Extract the [X, Y] coordinate from the center of the cell holding the provided text.  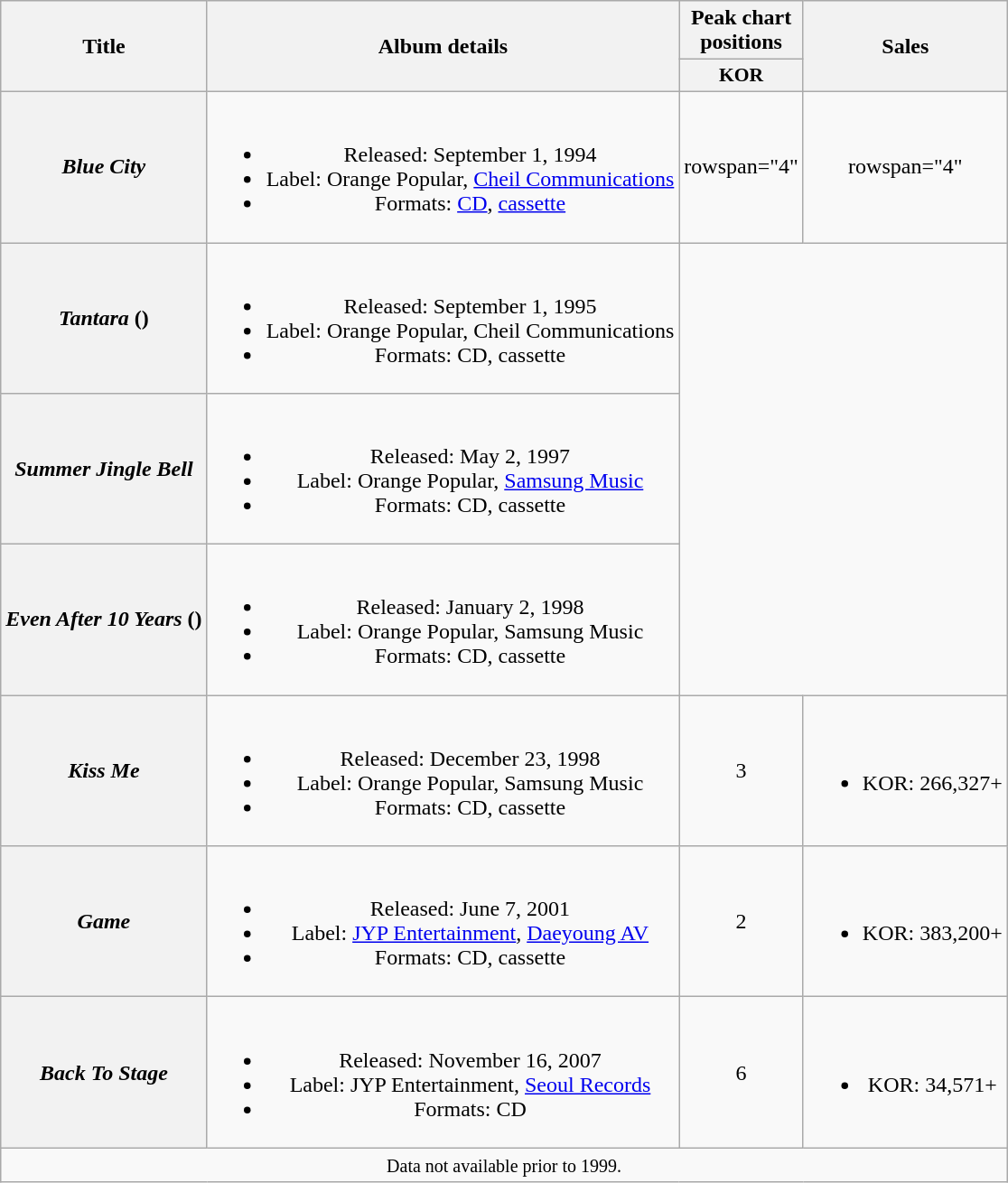
Blue City [104, 166]
Tantara () [104, 318]
2 [742, 921]
Kiss Me [104, 771]
Even After 10 Years () [104, 619]
Summer Jingle Bell [104, 470]
Released: June 7, 2001Label: JYP Entertainment, Daeyoung AVFormats: CD, cassette [443, 921]
Released: December 23, 1998Label: Orange Popular, Samsung MusicFormats: CD, cassette [443, 771]
Released: November 16, 2007Label: JYP Entertainment, Seoul RecordsFormats: CD [443, 1073]
Released: May 2, 1997Label: Orange Popular, Samsung MusicFormats: CD, cassette [443, 470]
KOR: 34,571+ [905, 1073]
Released: September 1, 1995Label: Orange Popular, Cheil CommunicationsFormats: CD, cassette [443, 318]
Title [104, 47]
Released: January 2, 1998Label: Orange Popular, Samsung MusicFormats: CD, cassette [443, 619]
6 [742, 1073]
Sales [905, 47]
Released: September 1, 1994Label: Orange Popular, Cheil CommunicationsFormats: CD, cassette [443, 166]
Data not available prior to 1999. [504, 1165]
KOR: 383,200+ [905, 921]
KOR: 266,327+ [905, 771]
Album details [443, 47]
Peak chart positions [742, 31]
3 [742, 771]
KOR [742, 76]
Back To Stage [104, 1073]
Game [104, 921]
